Capture the cell that displays the provided text and extract its (x, y) central coordinate. 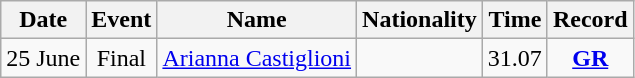
Nationality (420, 20)
Record (590, 20)
31.07 (514, 58)
25 June (44, 58)
Name (257, 20)
Arianna Castiglioni (257, 58)
Date (44, 20)
Event (122, 20)
GR (590, 58)
Final (122, 58)
Time (514, 20)
